Return [x, y] of the center of cell containing provided text 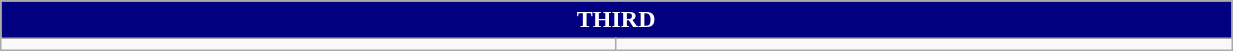
THIRD [616, 20]
